Output the (x, y) coordinate of the center of the cell containing the given text.  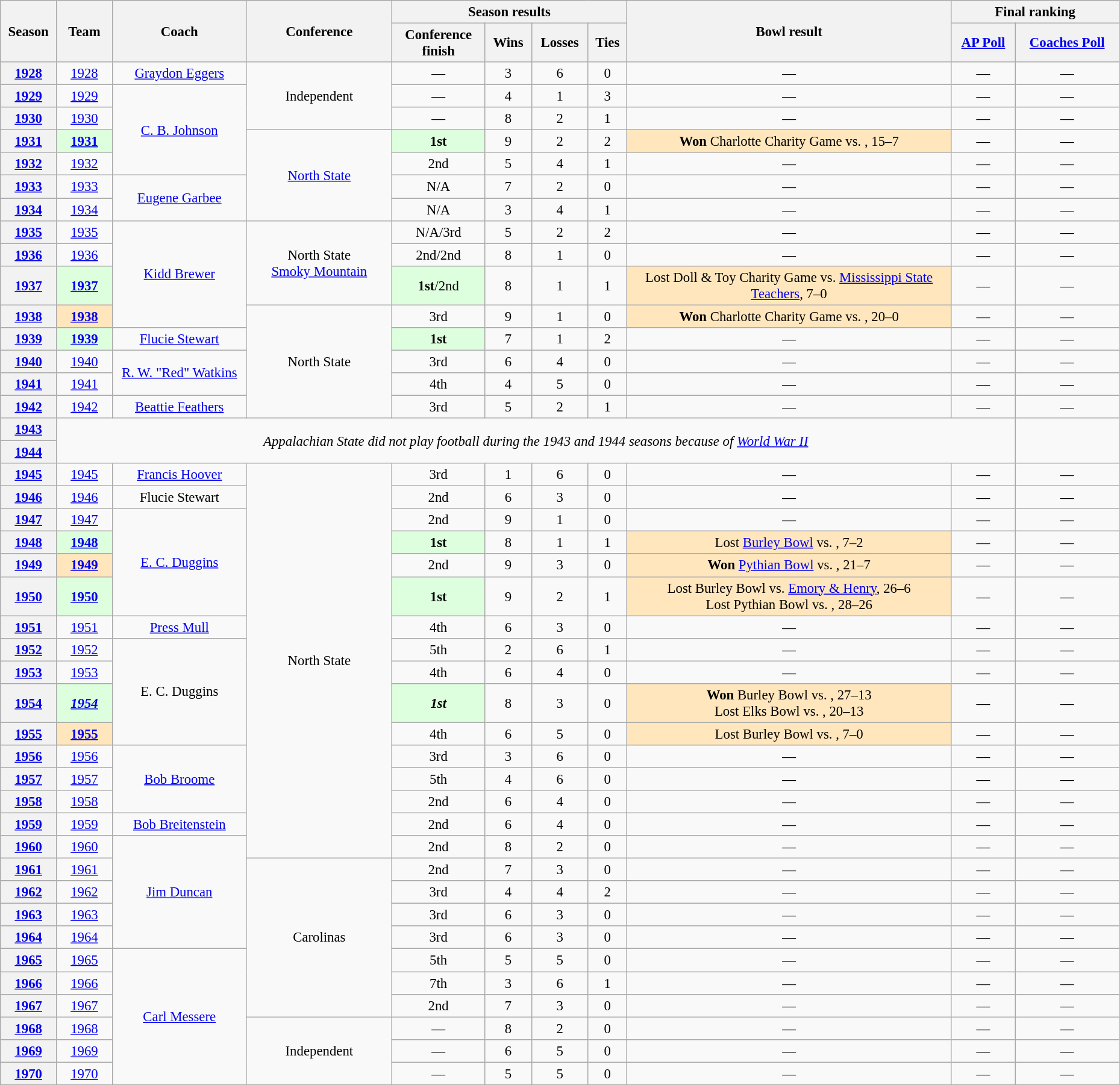
Bowl result (789, 31)
Won Burley Bowl vs. , 27–13 Lost Elks Bowl vs. , 20–13 (789, 704)
2nd/2nd (438, 255)
N/A/3rd (438, 232)
Appalachian State did not play football during the 1943 and 1944 seasons because of World War II (536, 441)
Graydon Eggers (180, 73)
Conferencefinish (438, 43)
1st/2nd (438, 286)
North StateSmoky Mountain (319, 263)
1944 (29, 452)
Losses (560, 43)
Team (84, 31)
R. W. "Red" Watkins (180, 372)
Won Charlotte Charity Game vs. , 15–7 (789, 142)
Coach (180, 31)
Lost Burley Bowl vs. , 7–2 (789, 543)
Francis Hoover (180, 475)
Season (29, 31)
Jim Duncan (180, 892)
7th (438, 983)
1943 (29, 430)
Press Mull (180, 627)
Eugene Garbee (180, 198)
Lost Burley Bowl vs. , 7–0 (789, 734)
Bob Broome (180, 780)
Lost Doll & Toy Charity Game vs. Mississippi State Teachers, 7–0 (789, 286)
Won Pythian Bowl vs. , 21–7 (789, 566)
Final ranking (1035, 12)
Coaches Poll (1067, 43)
Carolinas (319, 937)
Kidd Brewer (180, 274)
Bob Breitenstein (180, 825)
Lost Burley Bowl vs. Emory & Henry, 26–6 Lost Pythian Bowl vs. , 28–26 (789, 596)
Beattie Feathers (180, 407)
Season results (509, 12)
C. B. Johnson (180, 130)
Won Charlotte Charity Game vs. , 20–0 (789, 316)
AP Poll (983, 43)
Ties (607, 43)
Wins (508, 43)
Carl Messere (180, 1017)
Conference (319, 31)
